Determine the (x, y) coordinate at the center of the cell enclosing the given text.  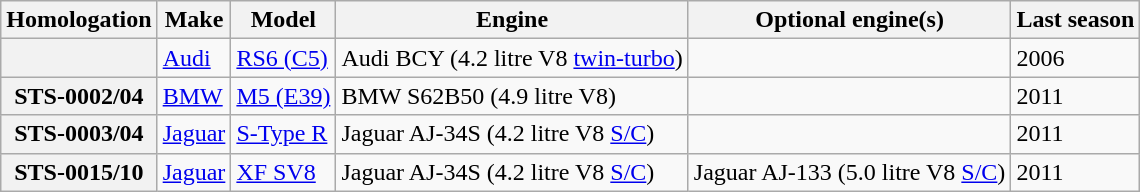
STS-0002/04 (79, 96)
Model (284, 20)
BMW S62B50 (4.9 litre V8) (512, 96)
Engine (512, 20)
Optional engine(s) (850, 20)
Jaguar AJ-133 (5.0 litre V8 S/C) (850, 172)
STS-0003/04 (79, 134)
XF SV8 (284, 172)
BMW (194, 96)
STS-0015/10 (79, 172)
Last season (1076, 20)
Homologation (79, 20)
S-Type R (284, 134)
Audi (194, 58)
Make (194, 20)
RS6 (C5) (284, 58)
Audi BCY (4.2 litre V8 twin-turbo) (512, 58)
M5 (E39) (284, 96)
2006 (1076, 58)
